Locate the cell with the specified text and output its [x, y] center coordinate. 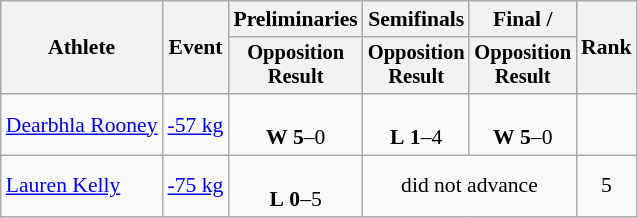
Lauren Kelly [82, 186]
Dearbhla Rooney [82, 124]
Rank [606, 48]
Athlete [82, 48]
L 0–5 [295, 186]
did not advance [470, 186]
-57 kg [196, 124]
5 [606, 186]
Preliminaries [295, 19]
Event [196, 48]
Semifinals [416, 19]
Final / [522, 19]
L 1–4 [416, 124]
-75 kg [196, 186]
